Capture the cell that displays the provided text and extract its [X, Y] central coordinate. 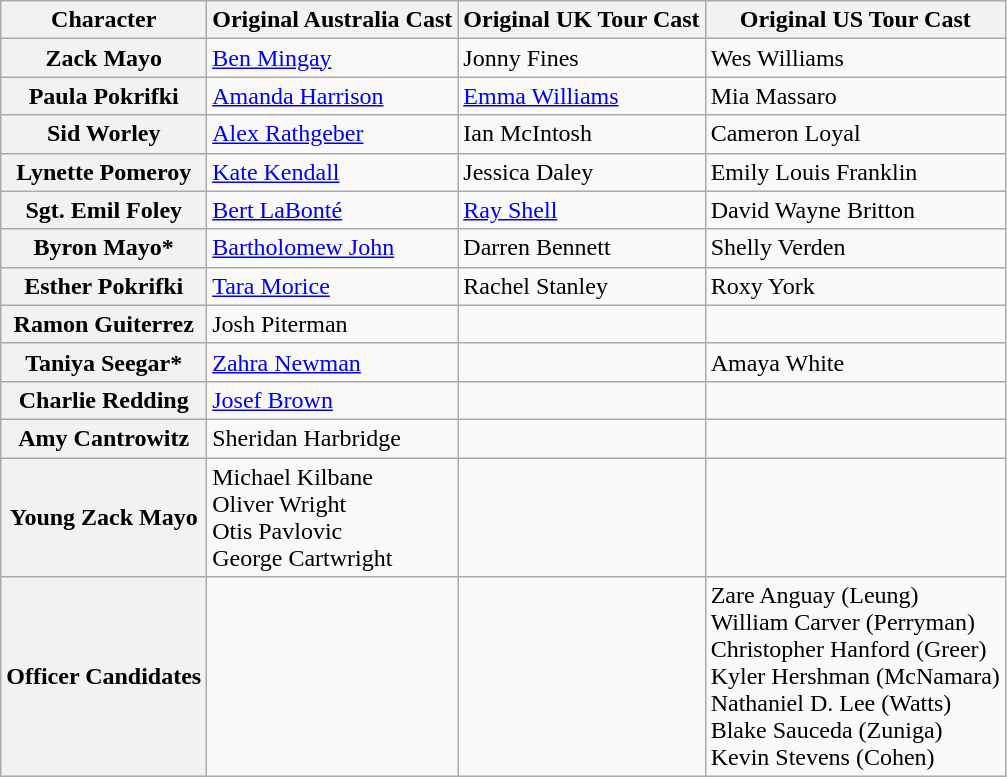
Alex Rathgeber [332, 134]
Tara Morice [332, 286]
Josh Piterman [332, 324]
Ramon Guiterrez [104, 324]
Roxy York [855, 286]
Mia Massaro [855, 96]
Young Zack Mayo [104, 518]
Zack Mayo [104, 58]
Bert LaBonté [332, 210]
Taniya Seegar* [104, 362]
Rachel Stanley [582, 286]
Bartholomew John [332, 248]
Jonny Fines [582, 58]
Kate Kendall [332, 172]
Michael KilbaneOliver WrightOtis PavlovicGeorge Cartwright [332, 518]
Original US Tour Cast [855, 20]
Zahra Newman [332, 362]
Sid Worley [104, 134]
Sheridan Harbridge [332, 438]
Amaya White [855, 362]
Character [104, 20]
Charlie Redding [104, 400]
Wes Williams [855, 58]
Emma Williams [582, 96]
Ben Mingay [332, 58]
David Wayne Britton [855, 210]
Cameron Loyal [855, 134]
Shelly Verden [855, 248]
Jessica Daley [582, 172]
Ray Shell [582, 210]
Original Australia Cast [332, 20]
Josef Brown [332, 400]
Ian McIntosh [582, 134]
Amy Cantrowitz [104, 438]
Original UK Tour Cast [582, 20]
Sgt. Emil Foley [104, 210]
Byron Mayo* [104, 248]
Officer Candidates [104, 677]
Paula Pokrifki [104, 96]
Lynette Pomeroy [104, 172]
Darren Bennett [582, 248]
Amanda Harrison [332, 96]
Esther Pokrifki [104, 286]
Emily Louis Franklin [855, 172]
